Pinpoint the cell where the given text exists, returning its (x, y) midpoint coordinate. 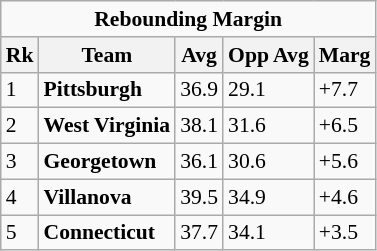
Marg (345, 55)
Villanova (106, 197)
1 (20, 90)
5 (20, 233)
39.5 (199, 197)
30.6 (268, 162)
38.1 (199, 126)
+4.6 (345, 197)
Avg (199, 55)
Rk (20, 55)
Rebounding Margin (188, 19)
+3.5 (345, 233)
31.6 (268, 126)
2 (20, 126)
34.1 (268, 233)
West Virginia (106, 126)
29.1 (268, 90)
4 (20, 197)
Georgetown (106, 162)
+7.7 (345, 90)
Connecticut (106, 233)
34.9 (268, 197)
3 (20, 162)
Opp Avg (268, 55)
37.7 (199, 233)
Team (106, 55)
+6.5 (345, 126)
36.1 (199, 162)
Pittsburgh (106, 90)
36.9 (199, 90)
+5.6 (345, 162)
